Find where the given text appears and provide that cell's center as (x, y) coordinate. 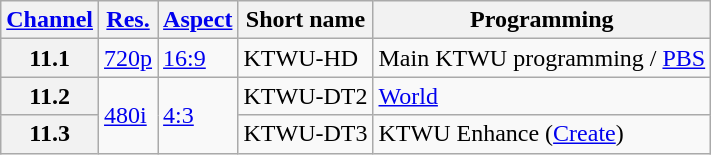
World (542, 96)
Short name (306, 20)
11.3 (50, 134)
4:3 (198, 115)
KTWU-HD (306, 58)
16:9 (198, 58)
Programming (542, 20)
Aspect (198, 20)
Main KTWU programming / PBS (542, 58)
Res. (128, 20)
KTWU Enhance (Create) (542, 134)
480i (128, 115)
11.2 (50, 96)
KTWU-DT2 (306, 96)
KTWU-DT3 (306, 134)
11.1 (50, 58)
720p (128, 58)
Channel (50, 20)
